Identify which cell holds the provided text, then report its (X, Y) central coordinate. 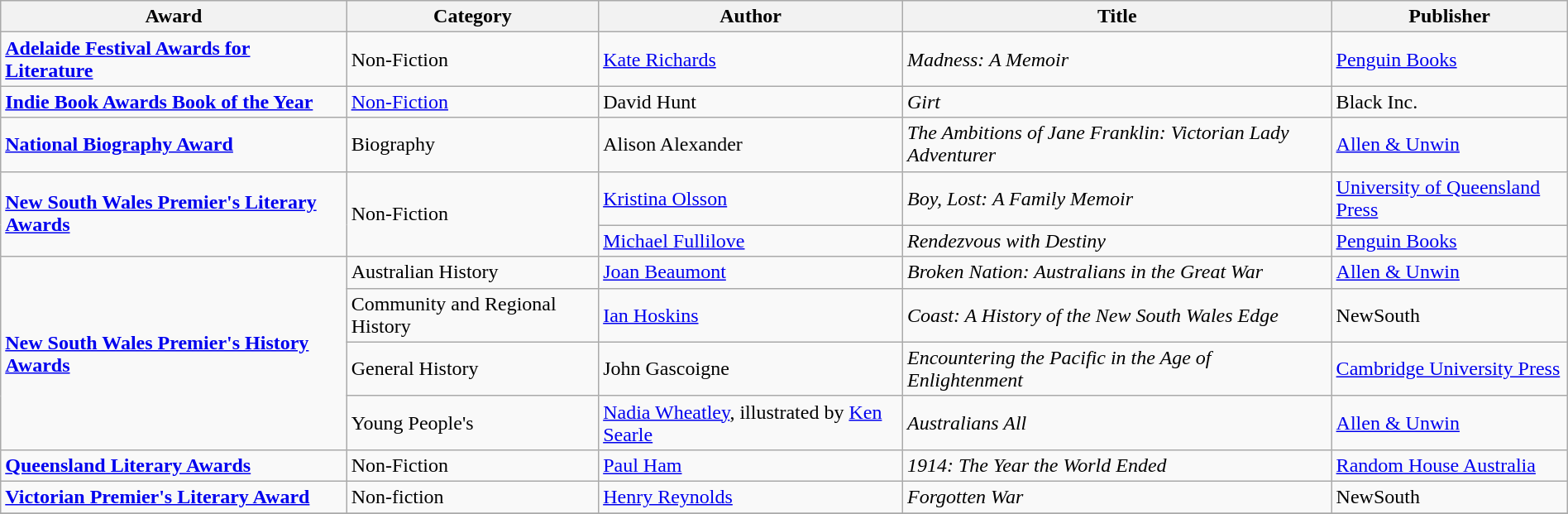
Madness: A Memoir (1116, 60)
New South Wales Premier's Literary Awards (174, 214)
David Hunt (751, 102)
Category (473, 17)
Queensland Literary Awards (174, 465)
Boy, Lost: A Family Memoir (1116, 199)
Michael Fullilove (751, 241)
Coast: A History of the New South Wales Edge (1116, 315)
Broken Nation: Australians in the Great War (1116, 272)
Non-fiction (473, 497)
General History (473, 369)
Encountering the Pacific in the Age of Enlightenment (1116, 369)
Australian History (473, 272)
Publisher (1449, 17)
Rendezvous with Destiny (1116, 241)
Alison Alexander (751, 144)
National Biography Award (174, 144)
Ian Hoskins (751, 315)
University of Queensland Press (1449, 199)
1914: The Year the World Ended (1116, 465)
Title (1116, 17)
John Gascoigne (751, 369)
Young People's (473, 422)
Adelaide Festival Awards for Literature (174, 60)
Black Inc. (1449, 102)
New South Wales Premier's History Awards (174, 353)
Henry Reynolds (751, 497)
Random House Australia (1449, 465)
Biography (473, 144)
Author (751, 17)
Paul Ham (751, 465)
Nadia Wheatley, illustrated by Ken Searle (751, 422)
Girt (1116, 102)
Award (174, 17)
Community and Regional History (473, 315)
The Ambitions of Jane Franklin: Victorian Lady Adventurer (1116, 144)
Kristina Olsson (751, 199)
Australians All (1116, 422)
Forgotten War (1116, 497)
Joan Beaumont (751, 272)
Kate Richards (751, 60)
Victorian Premier's Literary Award (174, 497)
Cambridge University Press (1449, 369)
Indie Book Awards Book of the Year (174, 102)
